Locate the cell with the specified text and output its [x, y] center coordinate. 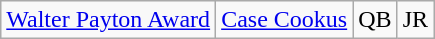
Case Cookus [284, 20]
JR [415, 20]
QB [375, 20]
Walter Payton Award [108, 20]
